Return the (x, y) coordinate for the center point of the cell that contains the specified text.  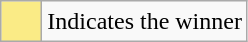
Indicates the winner (145, 22)
